Find where the given text appears and provide that cell's center as [x, y] coordinate. 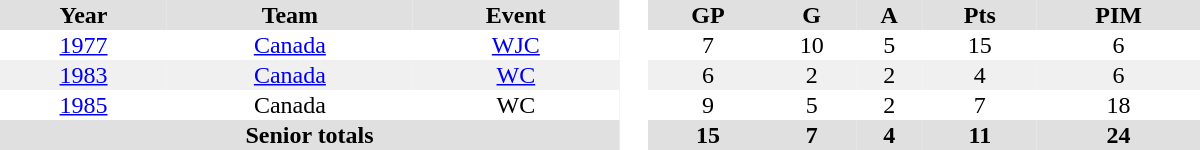
G [811, 15]
1983 [84, 75]
1985 [84, 105]
18 [1118, 105]
WJC [516, 45]
Pts [980, 15]
1977 [84, 45]
Team [290, 15]
24 [1118, 135]
11 [980, 135]
Event [516, 15]
Year [84, 15]
PIM [1118, 15]
10 [811, 45]
GP [708, 15]
9 [708, 105]
Senior totals [310, 135]
A [890, 15]
